Scan for the cell matching the given text and deliver its (X, Y) coordinate at center. 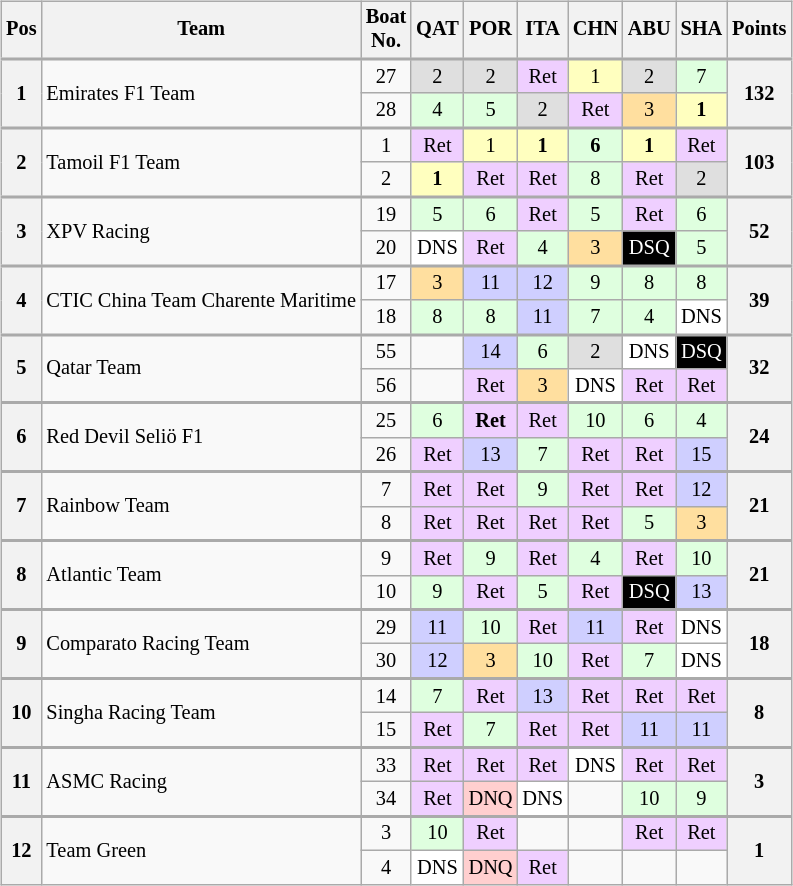
Pos (21, 30)
BoatNo. (386, 30)
24 (759, 438)
55 (386, 351)
52 (759, 232)
SHA (702, 30)
ITA (542, 30)
Points (759, 30)
Red Devil Seliö F1 (200, 438)
33 (386, 764)
32 (759, 368)
Team Green (200, 850)
25 (386, 420)
Atlantic Team (200, 576)
ABU (650, 30)
30 (386, 661)
56 (386, 386)
20 (386, 248)
28 (386, 110)
29 (386, 627)
Team (200, 30)
POR (491, 30)
Comparato Racing Team (200, 644)
QAT (437, 30)
CTIC China Team Charente Maritime (200, 300)
17 (386, 282)
Singha Racing Team (200, 712)
Qatar Team (200, 368)
103 (759, 162)
Emirates F1 Team (200, 94)
39 (759, 300)
ASMC Racing (200, 782)
Tamoil F1 Team (200, 162)
34 (386, 799)
27 (386, 76)
Rainbow Team (200, 506)
19 (386, 214)
132 (759, 94)
26 (386, 455)
XPV Racing (200, 232)
CHN (596, 30)
